Extract the (X, Y) coordinate from the center of the cell holding the provided text.  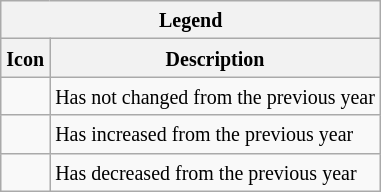
Description (216, 58)
Icon (26, 58)
Has increased from the previous year (216, 134)
Legend (191, 20)
Has decreased from the previous year (216, 172)
Has not changed from the previous year (216, 96)
